Detect which cell encompasses the target text, then output its [X, Y] center coordinate. 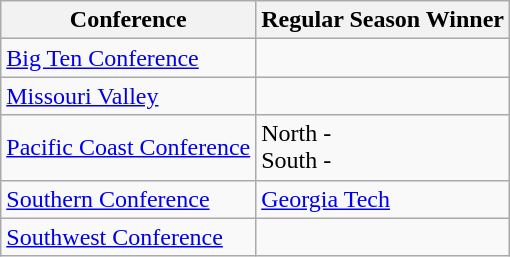
Pacific Coast Conference [128, 148]
Southern Conference [128, 199]
Big Ten Conference [128, 58]
Conference [128, 20]
Georgia Tech [383, 199]
Regular Season Winner [383, 20]
North - South - [383, 148]
Southwest Conference [128, 237]
Missouri Valley [128, 96]
